Return (X, Y) of the center of cell containing provided text 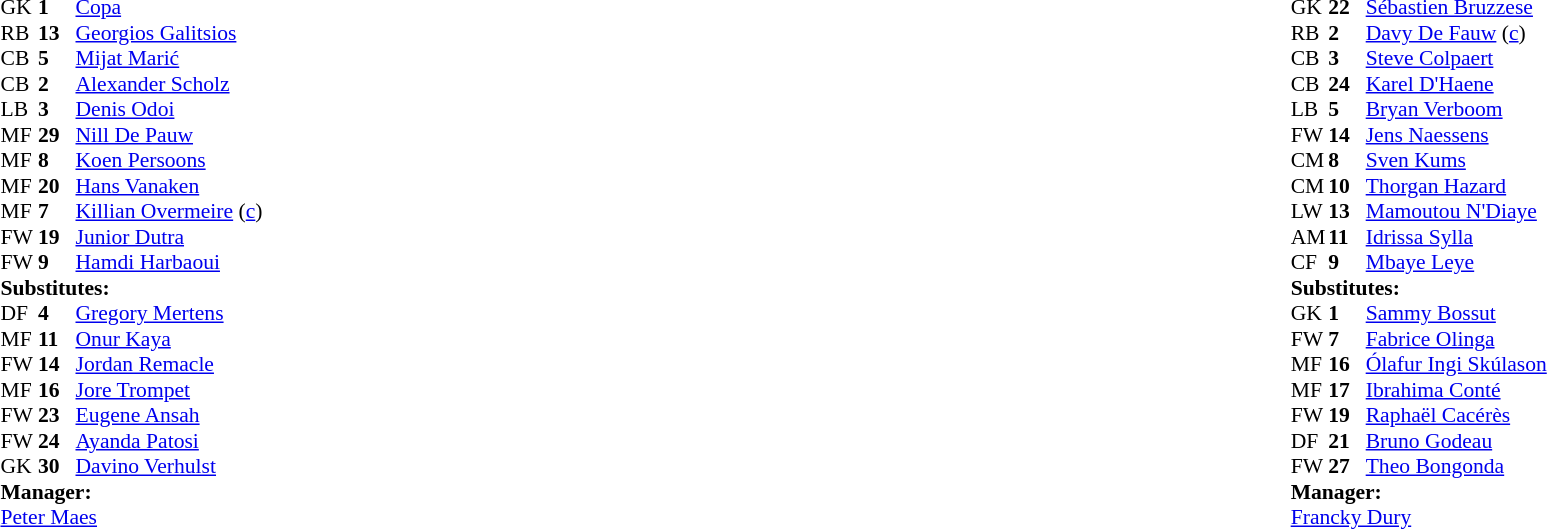
Jens Naessens (1456, 135)
Koen Persoons (170, 161)
17 (1347, 390)
Mamoutou N'Diaye (1456, 211)
Jore Trompet (170, 390)
Ayanda Patosi (170, 441)
LW (1310, 211)
Hans Vanaken (170, 186)
30 (57, 467)
Eugene Ansah (170, 415)
Ibrahima Conté (1456, 390)
Mbaye Leye (1456, 263)
27 (1347, 467)
Sammy Bossut (1456, 313)
4 (57, 313)
Raphaël Cacérès (1456, 415)
Onur Kaya (170, 339)
Idrissa Sylla (1456, 237)
Karel D'Haene (1456, 84)
Jordan Remacle (170, 365)
20 (57, 186)
10 (1347, 186)
Georgios Galitsios (170, 33)
Denis Odoi (170, 109)
Bruno Godeau (1456, 441)
Hamdi Harbaoui (170, 263)
Sven Kums (1456, 161)
Davy De Fauw (c) (1456, 33)
Theo Bongonda (1456, 467)
CF (1310, 263)
Alexander Scholz (170, 84)
1 (1347, 313)
Nill De Pauw (170, 135)
Gregory Mertens (170, 313)
Davino Verhulst (170, 467)
Junior Dutra (170, 237)
Mijat Marić (170, 59)
Thorgan Hazard (1456, 186)
Steve Colpaert (1456, 59)
Fabrice Olinga (1456, 339)
Killian Overmeire (c) (170, 211)
Ólafur Ingi Skúlason (1456, 365)
Bryan Verboom (1456, 109)
AM (1310, 237)
23 (57, 415)
29 (57, 135)
21 (1347, 441)
